Scan for the cell matching the given text and deliver its (x, y) coordinate at center. 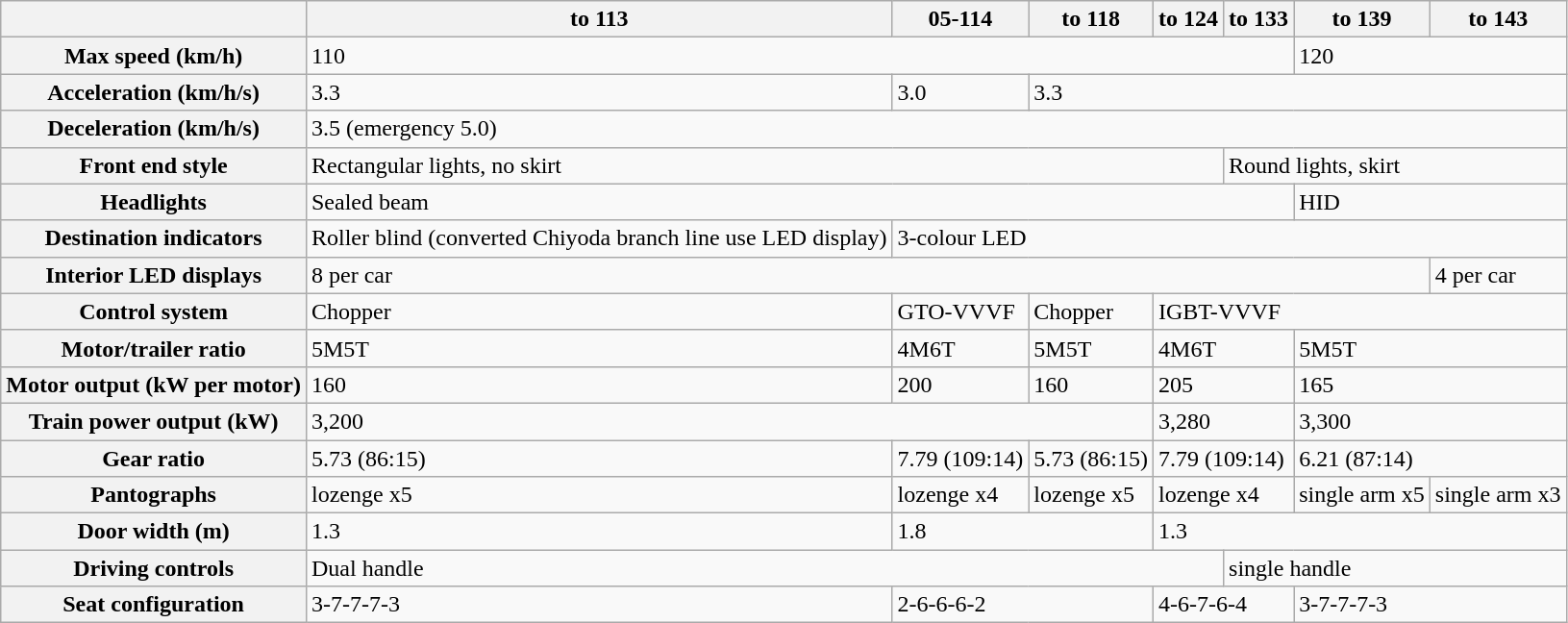
3.5 (emergency 5.0) (936, 129)
8 per car (867, 275)
3,280 (1224, 421)
to 118 (1091, 19)
Headlights (154, 202)
Pantographs (154, 495)
Seat configuration (154, 605)
3-colour LED (1229, 238)
Train power output (kW) (154, 421)
3,200 (729, 421)
200 (960, 385)
Front end style (154, 165)
1.8 (1023, 532)
3.0 (960, 92)
Acceleration (km/h/s) (154, 92)
to 113 (599, 19)
Destination indicators (154, 238)
120 (1431, 56)
to 133 (1259, 19)
Door width (m) (154, 532)
GTO-VVVF (960, 311)
Dual handle (764, 568)
single arm x5 (1362, 495)
3,300 (1431, 421)
Sealed beam (800, 202)
Rectangular lights, no skirt (764, 165)
Interior LED displays (154, 275)
6.21 (87:14) (1431, 459)
205 (1224, 385)
Motor/trailer ratio (154, 348)
Motor output (kW per motor) (154, 385)
4 per car (1498, 275)
Control system (154, 311)
single handle (1395, 568)
165 (1431, 385)
4-6-7-6-4 (1224, 605)
to 143 (1498, 19)
to 139 (1362, 19)
Roller blind (converted Chiyoda branch line use LED display) (599, 238)
Gear ratio (154, 459)
single arm x3 (1498, 495)
Round lights, skirt (1395, 165)
IGBT-VVVF (1360, 311)
to 124 (1188, 19)
HID (1431, 202)
110 (800, 56)
Deceleration (km/h/s) (154, 129)
2-6-6-6-2 (1023, 605)
Driving controls (154, 568)
05-114 (960, 19)
Max speed (km/h) (154, 56)
